Identify which cell holds the provided text, then report its [x, y] central coordinate. 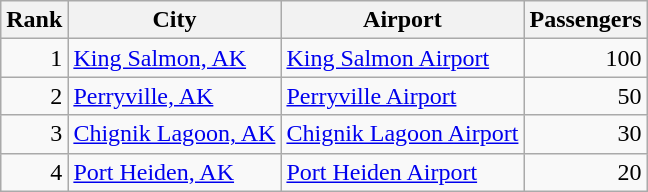
Perryville Airport [402, 96]
1 [34, 58]
50 [586, 96]
Port Heiden Airport [402, 172]
Chignik Lagoon Airport [402, 134]
City [174, 20]
Port Heiden, AK [174, 172]
20 [586, 172]
4 [34, 172]
100 [586, 58]
Chignik Lagoon, AK [174, 134]
3 [34, 134]
2 [34, 96]
Rank [34, 20]
30 [586, 134]
Perryville, AK [174, 96]
King Salmon Airport [402, 58]
King Salmon, AK [174, 58]
Passengers [586, 20]
Airport [402, 20]
